Determine the (X, Y) coordinate at the center of the cell enclosing the given text.  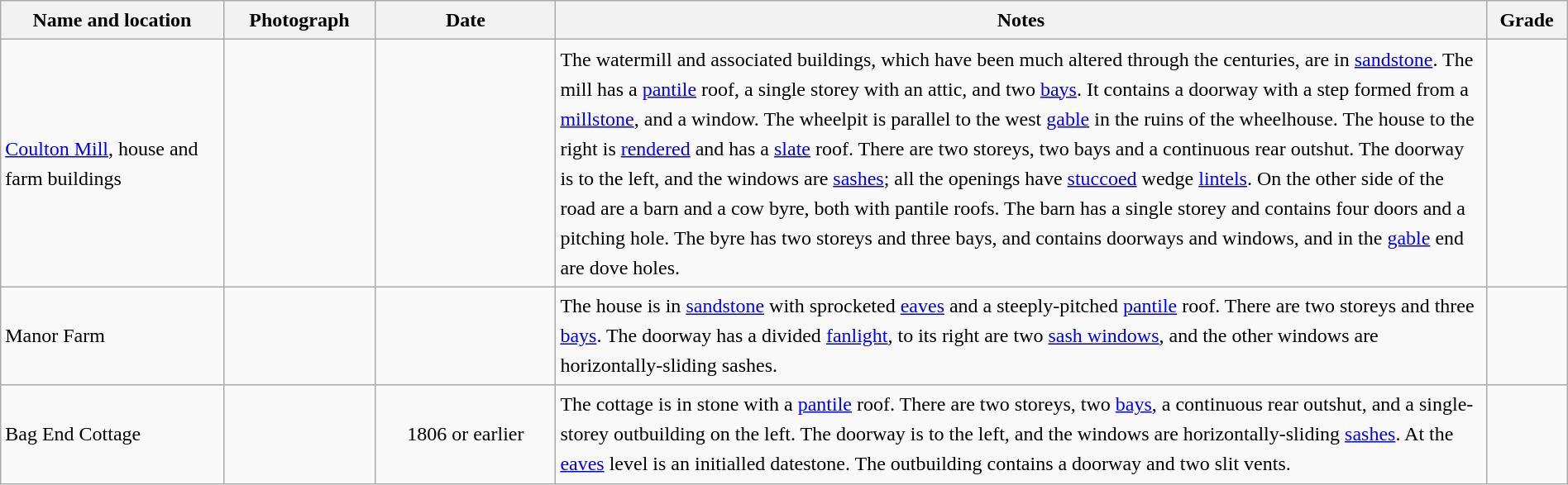
Name and location (112, 20)
Grade (1527, 20)
Photograph (299, 20)
Bag End Cottage (112, 435)
Notes (1021, 20)
Manor Farm (112, 335)
Date (466, 20)
Coulton Mill, house and farm buildings (112, 164)
1806 or earlier (466, 435)
